Pinpoint the cell where the given text exists, returning its [X, Y] midpoint coordinate. 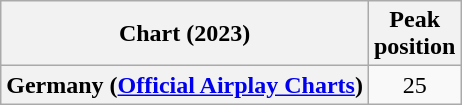
Germany (Official Airplay Charts) [185, 85]
Chart (2023) [185, 34]
25 [414, 85]
Peakposition [414, 34]
